Return [x, y] of the center of cell containing provided text 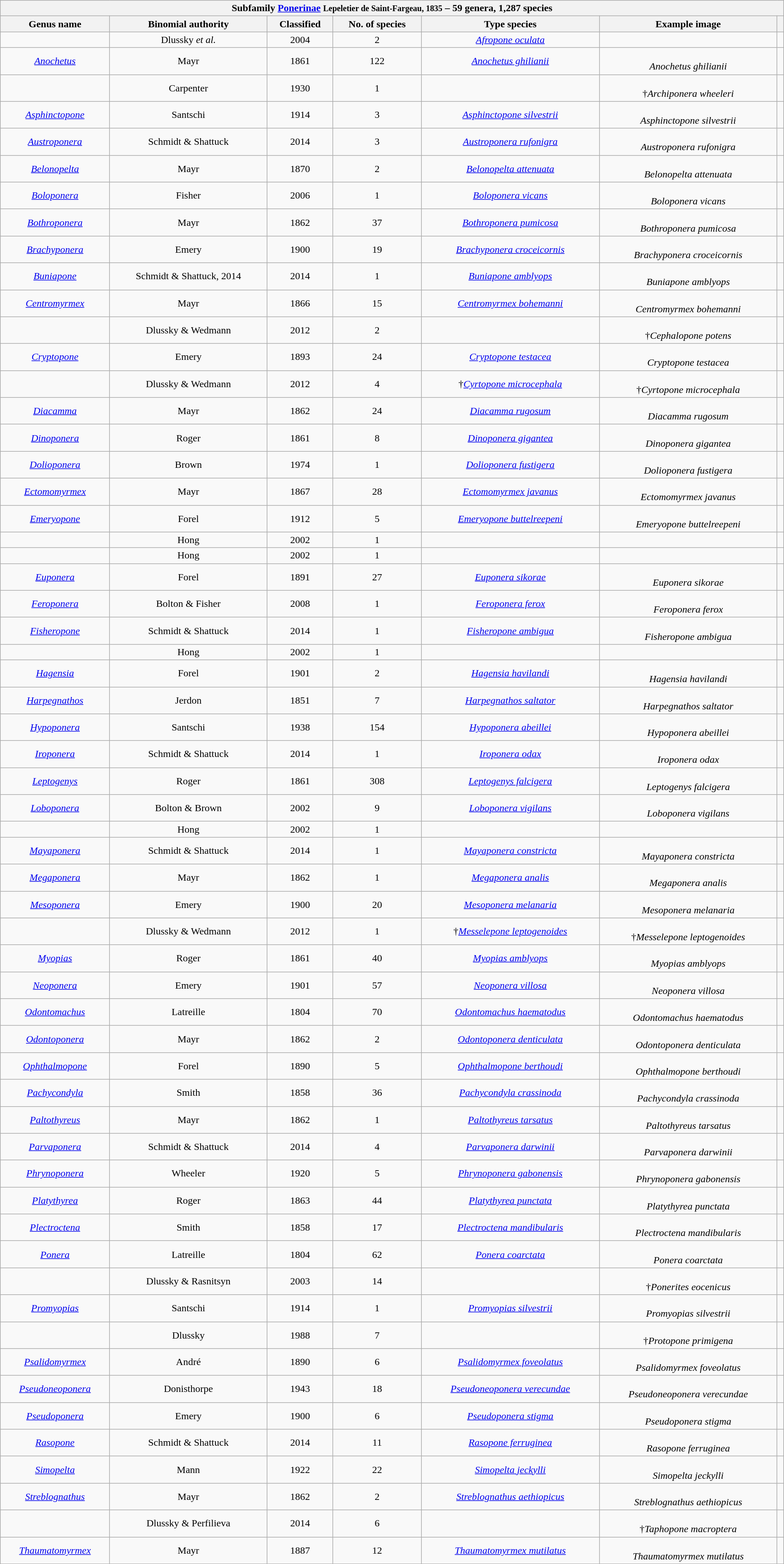
Genus name [55, 24]
1887 [300, 1550]
Type species [510, 24]
Thaumatomyrmex [55, 1550]
20 [377, 904]
2006 [300, 195]
André [189, 1362]
Neoponera [55, 985]
1974 [300, 465]
Dolioponera [55, 465]
154 [377, 727]
Ectomomyrmex [55, 491]
Harpegnathos [55, 700]
37 [377, 223]
36 [377, 1093]
Hypoponera [55, 727]
Dlussky et al. [189, 40]
Example image [688, 24]
Pachycondyla [55, 1093]
Mesoponera [55, 904]
†Protopone primigena [688, 1335]
Feroponera [55, 604]
Boloponera [55, 195]
Mayaponera [55, 850]
Diacamma [55, 411]
1866 [300, 303]
1870 [300, 169]
Hagensia [55, 673]
Dlussky & Perfilieva [189, 1523]
Euponera [55, 577]
Ponera [55, 1254]
Megaponera [55, 878]
27 [377, 577]
Rasopone [55, 1443]
Pseudoponera [55, 1416]
70 [377, 1012]
18 [377, 1389]
Streblognathus [55, 1497]
Carpenter [189, 88]
308 [377, 781]
Phrynoponera [55, 1174]
No. of species [377, 24]
40 [377, 958]
Pseudoneoponera [55, 1389]
Anochetus [55, 61]
2008 [300, 604]
†Cephalopone potens [688, 330]
1922 [300, 1469]
Buniapone [55, 276]
Brachyponera [55, 249]
Iroponera [55, 754]
14 [377, 1281]
11 [377, 1443]
Schmidt & Shattuck, 2014 [189, 276]
Parvaponera [55, 1147]
Binomial authority [189, 24]
Austroponera [55, 141]
Leptogenys [55, 781]
12 [377, 1550]
Classified [300, 24]
Dlussky & Rasnitsyn [189, 1281]
Jerdon [189, 700]
Platythyrea [55, 1200]
1867 [300, 491]
†Taphopone macroptera [688, 1523]
Fisher [189, 195]
Brown [189, 465]
2003 [300, 1281]
Bolton & Brown [189, 808]
Asphinctopone [55, 115]
1851 [300, 700]
19 [377, 249]
Dinoponera [55, 438]
Ophthalmopone [55, 1066]
28 [377, 491]
Psalidomyrmex [55, 1362]
Odontoponera [55, 1039]
Cryptopone [55, 357]
Donisthorpe [189, 1389]
57 [377, 985]
Myopias [55, 958]
1938 [300, 727]
17 [377, 1228]
Odontomachus [55, 1012]
Centromyrmex [55, 303]
Subfamily Ponerinae Lepeletier de Saint-Fargeau, 1835 – 59 genera, 1,287 species [392, 8]
22 [377, 1469]
8 [377, 438]
Plectroctena [55, 1228]
Bothroponera [55, 223]
Dlussky [189, 1335]
44 [377, 1200]
Paltothyreus [55, 1119]
Afropone oculata [510, 40]
Wheeler [189, 1174]
2004 [300, 40]
†Ponerites eocenicus [688, 1281]
15 [377, 303]
Emeryopone [55, 519]
1920 [300, 1174]
Fisheropone [55, 630]
1912 [300, 519]
Simopelta [55, 1469]
1863 [300, 1200]
†Archiponera wheeleri [688, 88]
Mann [189, 1469]
122 [377, 61]
Bolton & Fisher [189, 604]
62 [377, 1254]
1930 [300, 88]
1988 [300, 1335]
1891 [300, 577]
Belonopelta [55, 169]
9 [377, 808]
1893 [300, 357]
1943 [300, 1389]
Promyopias [55, 1308]
Loboponera [55, 808]
